Locate the cell with the specified text and output its [x, y] center coordinate. 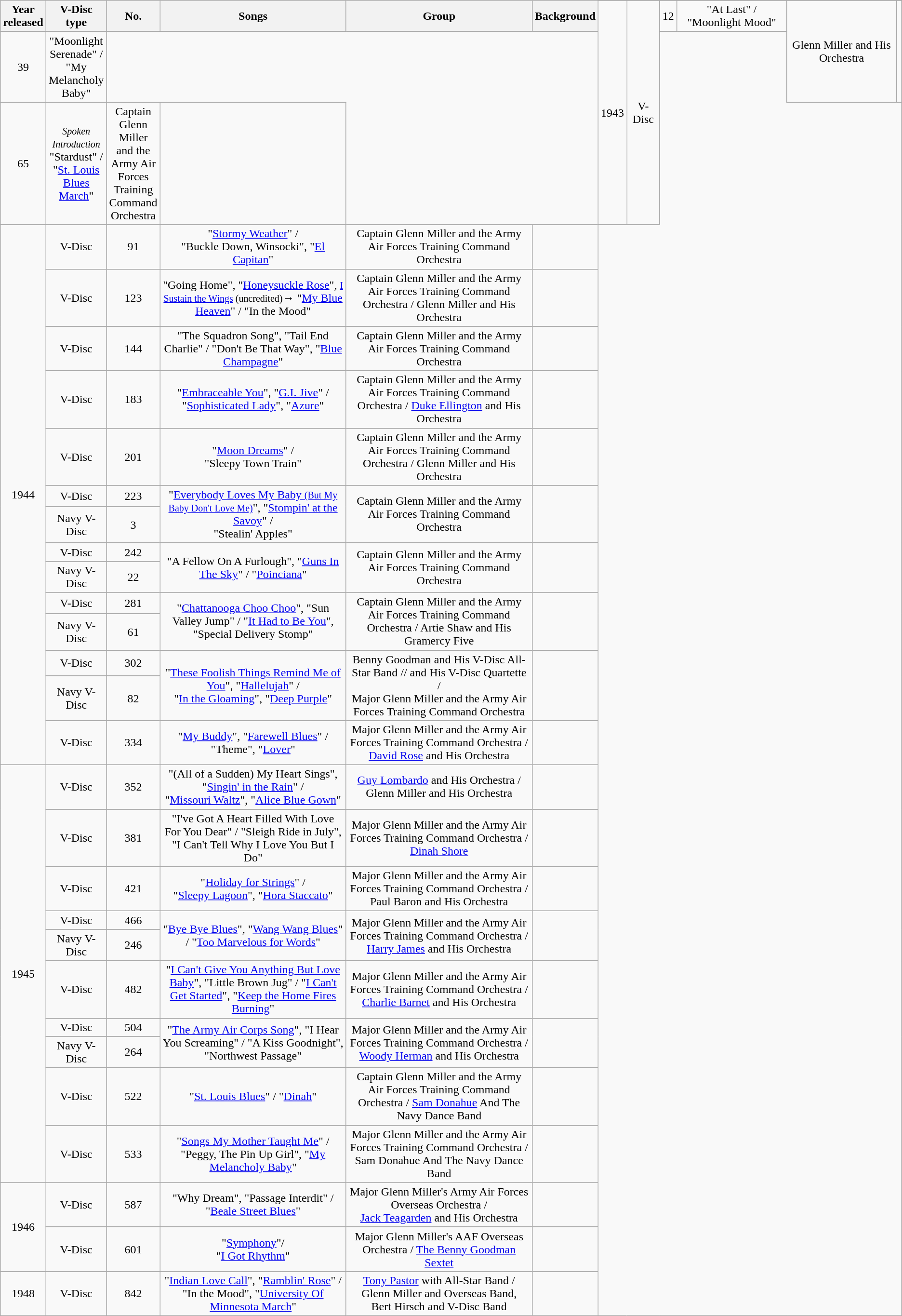
183 [133, 399]
Major Glenn Miller and the Army Air Forces Training Command Orchestra / Woody Herman and His Orchestra [439, 1043]
352 [133, 787]
Major Glenn Miller's Army Air Forces Overseas Orchestra / Jack Teagarden and His Orchestra [439, 1205]
1943 [613, 113]
12 [668, 16]
3 [133, 524]
522 [133, 1096]
"These Foolish Things Remind Me of You", "Hallelujah" / "In the Gloaming", "Deep Purple" [253, 685]
201 [133, 457]
Captain Glenn Miller and the Army Air Forces Training Command Orchestra / Sam Donahue And The Navy Dance Band [439, 1096]
Major Glenn Miller and the Army Air Forces Training Command Orchestra / Paul Baron and His Orchestra [439, 889]
1948 [23, 1293]
"Moonlight Serenade" / "My Melancholy Baby" [76, 67]
"At Last" / "Moonlight Mood" [731, 16]
"Holiday for Strings" /"Sleepy Lagoon", "Hora Staccato" [253, 889]
334 [133, 743]
381 [133, 838]
"Indian Love Call", "Ramblin' Rose" /"In the Mood", "University Of Minnesota March" [253, 1293]
"St. Louis Blues" / "Dinah" [253, 1096]
91 [133, 247]
246 [133, 945]
"Symphony"/"I Got Rhythm" [253, 1249]
"Stormy Weather" / "Buckle Down, Winsocki", "El Capitan" [253, 247]
144 [133, 349]
No. [133, 16]
"Moon Dreams" / "Sleepy Town Train" [253, 457]
61 [133, 631]
"The Squadron Song", "Tail End Charlie" / "Don't Be That Way", "Blue Champagne" [253, 349]
842 [133, 1293]
1946 [23, 1227]
"Chattanooga Choo Choo", "Sun Valley Jump" / "It Had to Be You", "Special Delivery Stomp" [253, 621]
Benny Goodman and His V-Disc All-Star Band // and His V-Disc Quartette / Major Glenn Miller and the Army Air Forces Training Command Orchestra [439, 685]
Glenn Miller and His Orchestra [841, 51]
"The Army Air Corps Song", "I Hear You Screaming" / "A Kiss Goodnight", "Northwest Passage" [253, 1043]
421 [133, 889]
123 [133, 298]
"I've Got A Heart Filled With Love For You Dear" / "Sleigh Ride in July", "I Can't Tell Why I Love You But I Do" [253, 838]
"Bye Bye Blues", "Wang Wang Blues" / "Too Marvelous for Words" [253, 936]
"My Buddy", "Farewell Blues" / "Theme", "Lover" [253, 743]
1945 [23, 974]
Group [439, 16]
Major Glenn Miller's AAF Overseas Orchestra / The Benny Goodman Sextet [439, 1249]
39 [23, 67]
"(All of a Sudden) My Heart Sings", "Singin' in the Rain" / "Missouri Waltz", "Alice Blue Gown" [253, 787]
65 [23, 163]
Major Glenn Miller and the Army Air Forces Training Command Orchestra / David Rose and His Orchestra [439, 743]
Major Glenn Miller and the Army Air Forces Training Command Orchestra / Harry James and His Orchestra [439, 936]
533 [133, 1154]
Major Glenn Miller and the Army Air Forces Training Command Orchestra / Charlie Barnet and His Orchestra [439, 989]
281 [133, 603]
466 [133, 920]
Tony Pastor with All-Star Band / Glenn Miller and Overseas Band, Bert Hirsch and V-Disc Band [439, 1293]
"Songs My Mother Taught Me" / "Peggy, The Pin Up Girl", "My Melancholy Baby" [253, 1154]
504 [133, 1027]
"Why Dream", "Passage Interdit" /"Beale Street Blues" [253, 1205]
Major Glenn Miller and the Army Air Forces Training Command Orchestra / Sam Donahue And The Navy Dance Band [439, 1154]
Guy Lombardo and His Orchestra / Glenn Miller and His Orchestra [439, 787]
"A Fellow On A Furlough", "Guns In The Sky" / "Poinciana" [253, 568]
82 [133, 698]
482 [133, 989]
"I Can't Give You Anything But Love Baby", "Little Brown Jug" / "I Can't Get Started", "Keep the Home Fires Burning" [253, 989]
Spoken Introduction "Stardust" / "St. Louis Blues March" [76, 163]
"Going Home", "Honeysuckle Rose", I Sustain the Wings (uncredited)→ "My Blue Heaven" / "In the Mood" [253, 298]
Captain Glenn Miller and the Army Air Forces Training Command Orchestra / Artie Shaw and His Gramercy Five [439, 621]
Year released [23, 16]
587 [133, 1205]
"Everybody Loves My Baby (But My Baby Don't Love Me)", "Stompin' at the Savoy" / "Stealin' Apples" [253, 514]
Songs [253, 16]
264 [133, 1052]
Captain Glenn Miller and the Army Air Forces Training Command Orchestra / Duke Ellington and His Orchestra [439, 399]
Major Glenn Miller and the Army Air Forces Training Command Orchestra / Dinah Shore [439, 838]
242 [133, 552]
1944 [23, 495]
601 [133, 1249]
223 [133, 496]
"Embraceable You", "G.I. Jive" / "Sophisticated Lady", "Azure" [253, 399]
Background [565, 16]
22 [133, 577]
V-Disc type [76, 16]
302 [133, 663]
